Return (X, Y) of the center of cell containing provided text 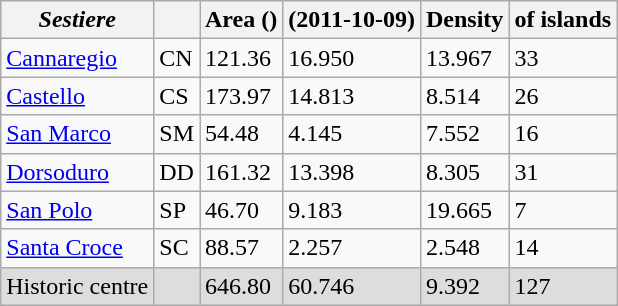
Dorsoduro (78, 172)
Historic centre (78, 286)
14 (563, 248)
Castello (78, 96)
88.57 (242, 248)
CN (177, 58)
46.70 (242, 210)
SC (177, 248)
13.398 (352, 172)
173.97 (242, 96)
7 (563, 210)
SP (177, 210)
CS (177, 96)
(2011-10-09) (352, 20)
2.257 (352, 248)
SM (177, 134)
of islands (563, 20)
16 (563, 134)
121.36 (242, 58)
2.548 (464, 248)
54.48 (242, 134)
19.665 (464, 210)
4.145 (352, 134)
9.183 (352, 210)
Cannaregio (78, 58)
8.305 (464, 172)
7.552 (464, 134)
60.746 (352, 286)
26 (563, 96)
14.813 (352, 96)
Density (464, 20)
Sestiere (78, 20)
DD (177, 172)
16.950 (352, 58)
13.967 (464, 58)
646.80 (242, 286)
Area () (242, 20)
127 (563, 286)
San Marco (78, 134)
San Polo (78, 210)
9.392 (464, 286)
Santa Croce (78, 248)
8.514 (464, 96)
31 (563, 172)
33 (563, 58)
161.32 (242, 172)
